Detect which cell encompasses the target text, then output its (x, y) center coordinate. 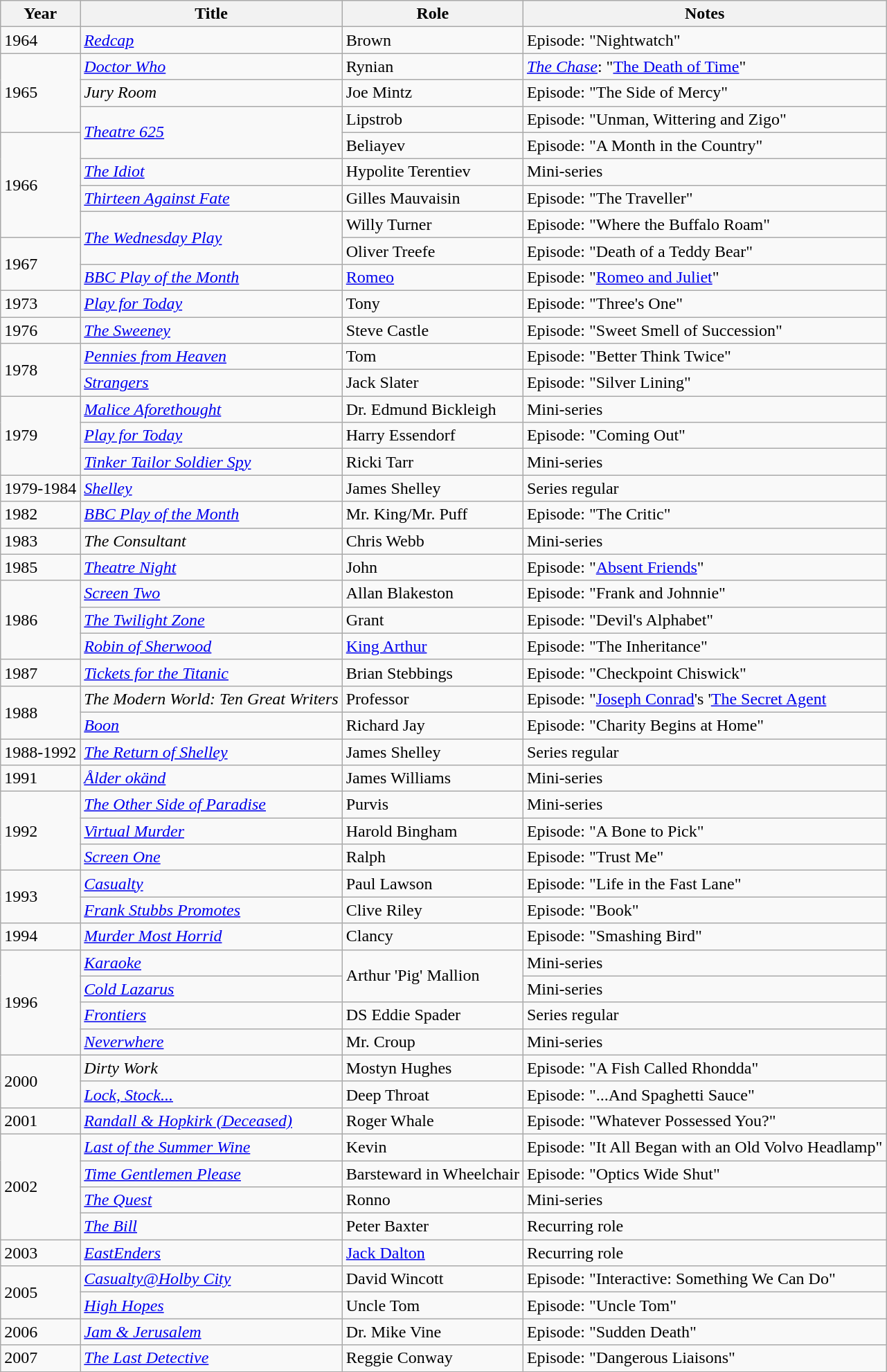
Jack Dalton (432, 1253)
Tinker Tailor Soldier Spy (211, 462)
1979-1984 (40, 488)
King Arthur (432, 646)
Tom (432, 357)
Casualty@Holby City (211, 1279)
Episode: "The Critic" (704, 515)
Robin of Sherwood (211, 646)
Redcap (211, 40)
Episode: "Nightwatch" (704, 40)
Professor (432, 699)
Episode: "Interactive: Something We Can Do" (704, 1279)
Jam & Jerusalem (211, 1332)
Deep Throat (432, 1094)
The Bill (211, 1227)
Mr. Croup (432, 1042)
Rynian (432, 66)
1991 (40, 778)
Episode: "Trust Me" (704, 857)
Mostyn Hughes (432, 1068)
Hypolite Terentiev (432, 172)
James Williams (432, 778)
Episode: "Optics Wide Shut" (704, 1174)
Arthur 'Pig' Mallion (432, 976)
Role (432, 14)
Cold Lazarus (211, 989)
Episode: "...And Spaghetti Sauce" (704, 1094)
1964 (40, 40)
1965 (40, 93)
2000 (40, 1081)
Neverwhere (211, 1042)
Episode: "Sudden Death" (704, 1332)
Screen Two (211, 594)
High Hopes (211, 1306)
Frank Stubbs Promotes (211, 910)
Dr. Mike Vine (432, 1332)
1988-1992 (40, 751)
1978 (40, 370)
Beliayev (432, 145)
Frontiers (211, 1015)
Kevin (432, 1147)
2007 (40, 1358)
Thirteen Against Fate (211, 198)
Boon (211, 725)
Episode: "Joseph Conrad's 'The Secret Agent (704, 699)
The Other Side of Paradise (211, 805)
Brian Stebbings (432, 672)
Reggie Conway (432, 1358)
Time Gentlemen Please (211, 1174)
Episode: "The Traveller" (704, 198)
Uncle Tom (432, 1306)
The Modern World: Ten Great Writers (211, 699)
Ålder okänd (211, 778)
Ralph (432, 857)
Episode: "The Inheritance" (704, 646)
Barsteward in Wheelchair (432, 1174)
The Consultant (211, 541)
Roger Whale (432, 1121)
1986 (40, 620)
Episode: "A Month in the Country" (704, 145)
Episode: "Sweet Smell of Succession" (704, 330)
Dr. Edmund Bickleigh (432, 409)
Jack Slater (432, 383)
2002 (40, 1186)
Episode: "Where the Buffalo Roam" (704, 224)
1967 (40, 264)
Episode: "Unman, Wittering and Zigo" (704, 119)
Harold Bingham (432, 831)
Peter Baxter (432, 1227)
Episode: "Silver Lining" (704, 383)
Chris Webb (432, 541)
Purvis (432, 805)
Tickets for the Titanic (211, 672)
Episode: "Charity Begins at Home" (704, 725)
The Quest (211, 1200)
The Sweeney (211, 330)
Year (40, 14)
Episode: "Checkpoint Chiswick" (704, 672)
Episode: "Book" (704, 910)
Murder Most Horrid (211, 936)
Ricki Tarr (432, 462)
2005 (40, 1292)
1994 (40, 936)
The Last Detective (211, 1358)
John (432, 567)
The Idiot (211, 172)
Episode: "Dangerous Liaisons" (704, 1358)
Gilles Mauvaisin (432, 198)
Dirty Work (211, 1068)
Episode: "Death of a Teddy Bear" (704, 251)
Doctor Who (211, 66)
Steve Castle (432, 330)
Lipstrob (432, 119)
Harry Essendorf (432, 436)
Ronno (432, 1200)
Paul Lawson (432, 884)
1982 (40, 515)
Episode: "Smashing Bird" (704, 936)
Strangers (211, 383)
1987 (40, 672)
Jury Room (211, 93)
Willy Turner (432, 224)
Episode: "It All Began with an Old Volvo Headlamp" (704, 1147)
Episode: "A Fish Called Rhondda" (704, 1068)
Clive Riley (432, 910)
The Wednesday Play (211, 238)
Episode: "Whatever Possessed You?" (704, 1121)
Romeo (432, 277)
1996 (40, 1002)
1973 (40, 303)
Episode: "Life in the Fast Lane" (704, 884)
DS Eddie Spader (432, 1015)
EastEnders (211, 1253)
The Twilight Zone (211, 620)
Episode: "Absent Friends" (704, 567)
1966 (40, 185)
Brown (432, 40)
Episode: "Romeo and Juliet" (704, 277)
Casualty (211, 884)
Episode: "Better Think Twice" (704, 357)
Joe Mintz (432, 93)
Allan Blakeston (432, 594)
Episode: "The Side of Mercy" (704, 93)
Theatre 625 (211, 132)
Last of the Summer Wine (211, 1147)
Pennies from Heaven (211, 357)
Randall & Hopkirk (Deceased) (211, 1121)
Lock, Stock... (211, 1094)
Karaoke (211, 963)
1979 (40, 436)
1988 (40, 712)
2003 (40, 1253)
Title (211, 14)
Mr. King/Mr. Puff (432, 515)
Screen One (211, 857)
Theatre Night (211, 567)
2006 (40, 1332)
The Return of Shelley (211, 751)
1993 (40, 897)
Virtual Murder (211, 831)
David Wincott (432, 1279)
Episode: "Uncle Tom" (704, 1306)
1992 (40, 831)
2001 (40, 1121)
Tony (432, 303)
1976 (40, 330)
Grant (432, 620)
Episode: "Coming Out" (704, 436)
Episode: "A Bone to Pick" (704, 831)
Clancy (432, 936)
The Chase: "The Death of Time" (704, 66)
Richard Jay (432, 725)
Oliver Treefe (432, 251)
Shelley (211, 488)
Episode: "Frank and Johnnie" (704, 594)
1983 (40, 541)
Malice Aforethought (211, 409)
1985 (40, 567)
Episode: "Devil's Alphabet" (704, 620)
Notes (704, 14)
Episode: "Three's One" (704, 303)
